Return the (x, y) coordinate for the center point of the cell that contains the specified text.  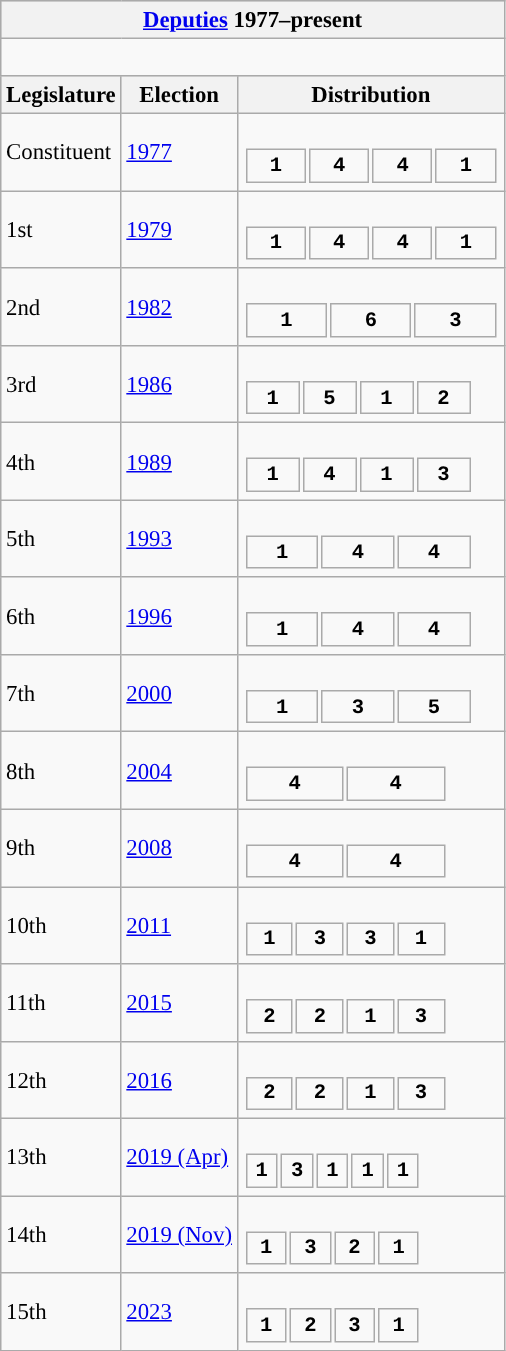
1 3 5 (370, 694)
1989 (179, 462)
1979 (179, 230)
8th (61, 770)
13th (61, 1158)
1977 (179, 152)
12th (61, 1080)
6 (370, 321)
Election (179, 95)
5th (61, 538)
1986 (179, 384)
11th (61, 1002)
1996 (179, 616)
1982 (179, 306)
4th (61, 462)
1 4 1 3 (370, 462)
1 3 2 1 (370, 1234)
2023 (179, 1312)
1 6 3 (370, 306)
3rd (61, 384)
2004 (179, 770)
1 3 1 1 1 (370, 1158)
2000 (179, 694)
1993 (179, 538)
14th (61, 1234)
2008 (179, 848)
7th (61, 694)
Distribution (370, 95)
2011 (179, 926)
2016 (179, 1080)
Deputies 1977–present (253, 20)
2019 (Apr) (179, 1158)
9th (61, 848)
6th (61, 616)
Legislature (61, 95)
2nd (61, 306)
1 5 1 2 (370, 384)
15th (61, 1312)
1 2 3 1 (370, 1312)
Constituent (61, 152)
1st (61, 230)
2015 (179, 1002)
1 3 3 1 (370, 926)
2019 (Nov) (179, 1234)
10th (61, 926)
